Detect which cell encompasses the target text, then output its (x, y) center coordinate. 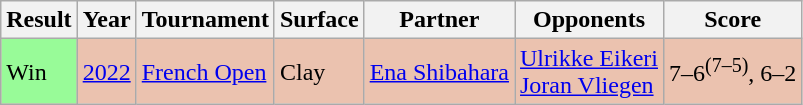
Win (39, 72)
Score (733, 20)
Result (39, 20)
Ena Shibahara (439, 72)
7–6(7–5), 6–2 (733, 72)
Partner (439, 20)
Surface (319, 20)
Year (106, 20)
French Open (205, 72)
Opponents (588, 20)
Clay (319, 72)
Ulrikke Eikeri Joran Vliegen (588, 72)
2022 (106, 72)
Tournament (205, 20)
